Identify which cell holds the provided text, then report its (x, y) central coordinate. 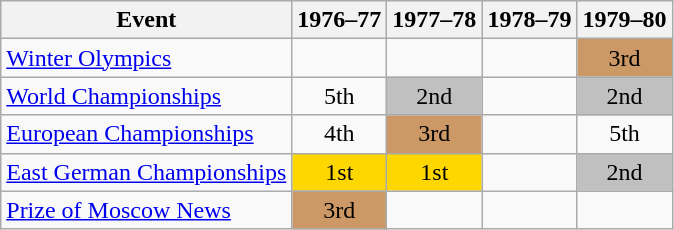
Prize of Moscow News (146, 210)
1978–79 (530, 20)
East German Championships (146, 172)
World Championships (146, 96)
1979–80 (624, 20)
4th (340, 134)
Winter Olympics (146, 58)
Event (146, 20)
European Championships (146, 134)
1977–78 (434, 20)
1976–77 (340, 20)
